Detect which cell encompasses the target text, then output its [X, Y] center coordinate. 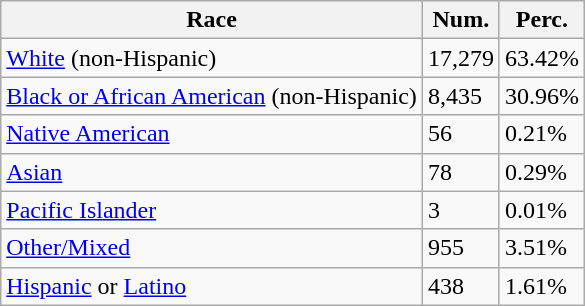
0.29% [542, 172]
Num. [460, 20]
Hispanic or Latino [212, 286]
White (non-Hispanic) [212, 58]
Black or African American (non-Hispanic) [212, 96]
Native American [212, 134]
78 [460, 172]
Asian [212, 172]
17,279 [460, 58]
0.01% [542, 210]
8,435 [460, 96]
30.96% [542, 96]
3.51% [542, 248]
Other/Mixed [212, 248]
63.42% [542, 58]
0.21% [542, 134]
56 [460, 134]
955 [460, 248]
Pacific Islander [212, 210]
3 [460, 210]
Perc. [542, 20]
Race [212, 20]
438 [460, 286]
1.61% [542, 286]
